Detect which cell encompasses the target text, then output its (x, y) center coordinate. 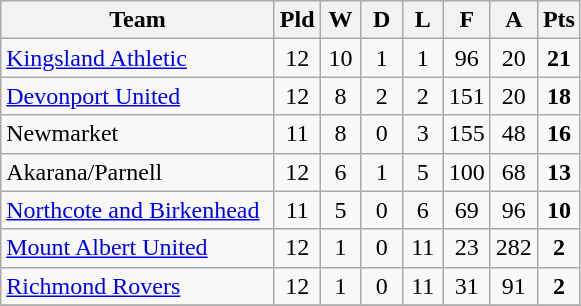
Team (138, 20)
A (514, 20)
W (340, 20)
155 (466, 134)
Pts (558, 20)
16 (558, 134)
91 (514, 286)
48 (514, 134)
Newmarket (138, 134)
3 (422, 134)
D (382, 20)
Richmond Rovers (138, 286)
F (466, 20)
Kingsland Athletic (138, 58)
23 (466, 248)
151 (466, 96)
68 (514, 172)
100 (466, 172)
21 (558, 58)
Northcote and Birkenhead (138, 210)
69 (466, 210)
L (422, 20)
Akarana/Parnell (138, 172)
13 (558, 172)
31 (466, 286)
282 (514, 248)
18 (558, 96)
Devonport United (138, 96)
Mount Albert United (138, 248)
Pld (297, 20)
